Detect which cell encompasses the target text, then output its (x, y) center coordinate. 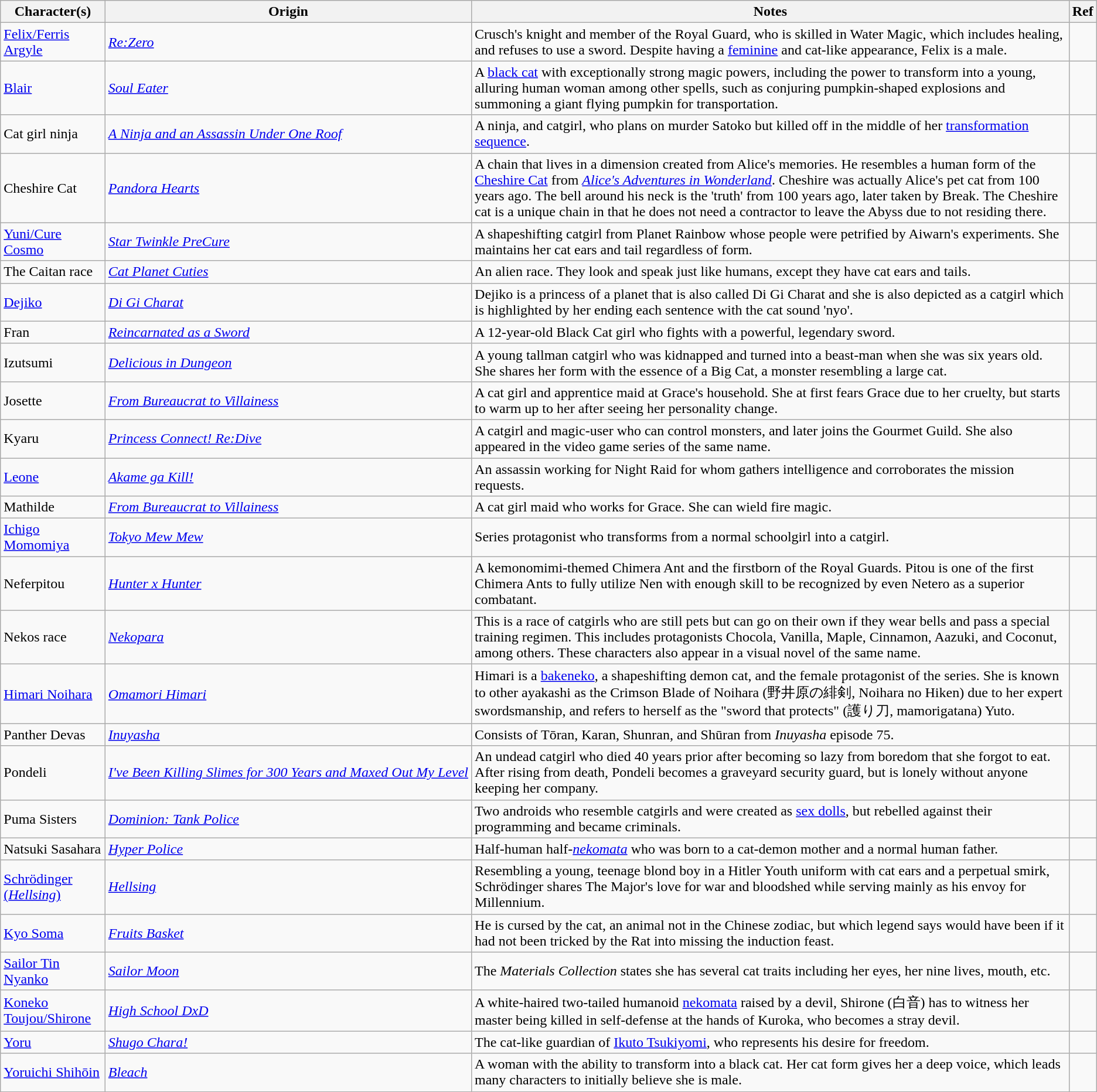
A 12-year-old Black Cat girl who fights with a powerful, legendary sword. (771, 332)
Yuni/Cure Cosmo (53, 241)
Dominion: Tank Police (288, 819)
The cat-like guardian of Ikuto Tsukiyomi, who represents his desire for freedom. (771, 1042)
Nekopara (288, 637)
Puma Sisters (53, 819)
A cat girl maid who works for Grace. She can wield fire magic. (771, 507)
Di Gi Charat (288, 302)
Consists of Tōran, Karan, Shunran, and Shūran from Inuyasha episode 75. (771, 735)
Star Twinkle PreCure (288, 241)
Hellsing (288, 887)
Cheshire Cat (53, 187)
Fran (53, 332)
Felix/Ferris Argyle (53, 42)
Half-human half-nekomata who was born to a cat-demon mother and a normal human father. (771, 849)
Blair (53, 88)
Re:Zero (288, 42)
High School DxD (288, 1011)
Izutsumi (53, 362)
Hyper Police (288, 849)
Shugo Chara! (288, 1042)
An assassin working for Night Raid for whom gathers intelligence and corroborates the mission requests. (771, 477)
Omamori Himari (288, 694)
Yoru (53, 1042)
Schrödinger (Hellsing) (53, 887)
Notes (771, 12)
Character(s) (53, 12)
Hunter x Hunter (288, 583)
Pondeli (53, 773)
An alien race. They look and speak just like humans, except they have cat ears and tails. (771, 272)
Kyaru (53, 438)
Akame ga Kill! (288, 477)
Yoruichi Shihōin (53, 1072)
Panther Devas (53, 735)
I've Been Killing Slimes for 300 Years and Maxed Out My Level (288, 773)
A catgirl and magic-user who can control monsters, and later joins the Gourmet Guild. She also appeared in the video game series of the same name. (771, 438)
Origin (288, 12)
Ichigo Momomiya (53, 538)
Fruits Basket (288, 933)
Pandora Hearts (288, 187)
Nekos race (53, 637)
Himari Noihara (53, 694)
Mathilde (53, 507)
Dejiko (53, 302)
Soul Eater (288, 88)
Cat Planet Cuties (288, 272)
Leone (53, 477)
Neferpitou (53, 583)
Two androids who resemble catgirls and were created as sex dolls, but rebelled against their programming and became criminals. (771, 819)
A ninja, and catgirl, who plans on murder Satoko but killed off in the middle of her transformation sequence. (771, 134)
The Materials Collection states she has several cat traits including her eyes, her nine lives, mouth, etc. (771, 971)
A Ninja and an Assassin Under One Roof (288, 134)
Reincarnated as a Sword (288, 332)
Inuyasha (288, 735)
Ref (1083, 12)
Princess Connect! Re:Dive (288, 438)
Sailor Tin Nyanko (53, 971)
Delicious in Dungeon (288, 362)
Tokyo Mew Mew (288, 538)
Natsuki Sasahara (53, 849)
The Caitan race (53, 272)
Kyo Soma (53, 933)
Sailor Moon (288, 971)
Josette (53, 401)
Bleach (288, 1072)
Series protagonist who transforms from a normal schoolgirl into a catgirl. (771, 538)
Cat girl ninja (53, 134)
Koneko Toujou/Shirone (53, 1011)
